Find where the given text appears and provide that cell's center as [X, Y] coordinate. 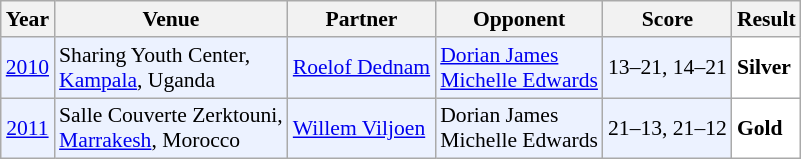
Willem Viljoen [362, 128]
Opponent [519, 19]
Roelof Dednam [362, 68]
Partner [362, 19]
Year [28, 19]
13–21, 14–21 [668, 68]
Result [766, 19]
2011 [28, 128]
Salle Couverte Zerktouni,Marrakesh, Morocco [171, 128]
2010 [28, 68]
Venue [171, 19]
Gold [766, 128]
21–13, 21–12 [668, 128]
Score [668, 19]
Silver [766, 68]
Sharing Youth Center,Kampala, Uganda [171, 68]
